Search for the cell housing the specified text and yield its [x, y] center coordinate. 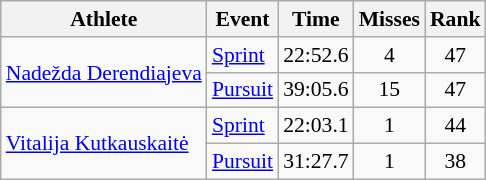
31:27.7 [316, 162]
22:52.6 [316, 55]
Rank [456, 19]
Athlete [104, 19]
Nadežda Derendiajeva [104, 72]
22:03.1 [316, 126]
Time [316, 19]
15 [390, 90]
39:05.6 [316, 90]
Vitalija Kutkauskaitė [104, 144]
4 [390, 55]
Misses [390, 19]
44 [456, 126]
38 [456, 162]
Event [242, 19]
